Detect which cell encompasses the target text, then output its [X, Y] center coordinate. 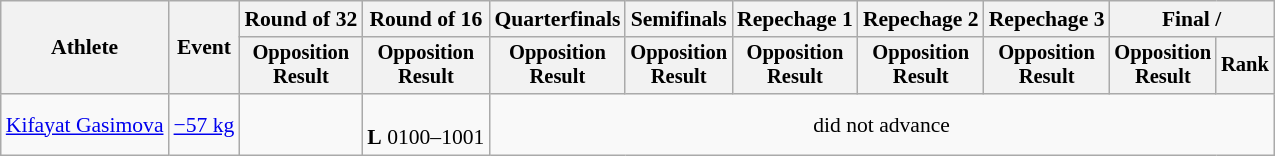
Final / [1192, 19]
Repechage 3 [1047, 19]
Repechage 1 [795, 19]
did not advance [881, 124]
Round of 16 [426, 19]
Round of 32 [300, 19]
Rank [1245, 66]
Repechage 2 [921, 19]
Event [204, 48]
Athlete [85, 48]
Quarterfinals [557, 19]
L 0100–1001 [426, 124]
Kifayat Gasimova [85, 124]
−57 kg [204, 124]
Semifinals [678, 19]
